Search for the cell housing the specified text and yield its [x, y] center coordinate. 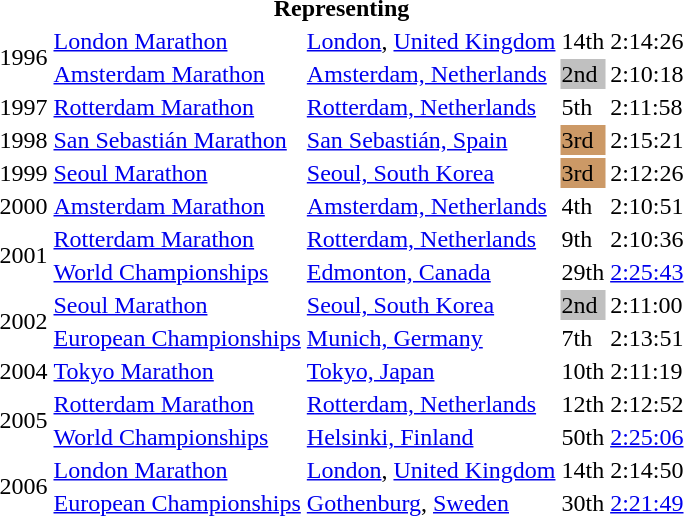
Helsinki, Finland [431, 437]
Tokyo Marathon [177, 371]
5th [583, 107]
4th [583, 206]
San Sebastián Marathon [177, 140]
European Championships [177, 338]
San Sebastián, Spain [431, 140]
29th [583, 272]
Tokyo, Japan [431, 371]
12th [583, 404]
Munich, Germany [431, 338]
7th [583, 338]
9th [583, 239]
50th [583, 437]
Edmonton, Canada [431, 272]
10th [583, 371]
